Output the (X, Y) coordinate of the center of the cell containing the given text.  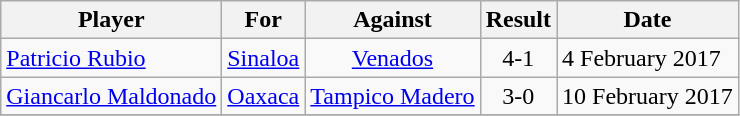
Against (392, 20)
Date (648, 20)
Giancarlo Maldonado (112, 96)
Venados (392, 58)
Tampico Madero (392, 96)
For (264, 20)
Sinaloa (264, 58)
Player (112, 20)
4 February 2017 (648, 58)
10 February 2017 (648, 96)
Result (518, 20)
4-1 (518, 58)
Oaxaca (264, 96)
Patricio Rubio (112, 58)
3-0 (518, 96)
